Capture the cell that displays the provided text and extract its (x, y) central coordinate. 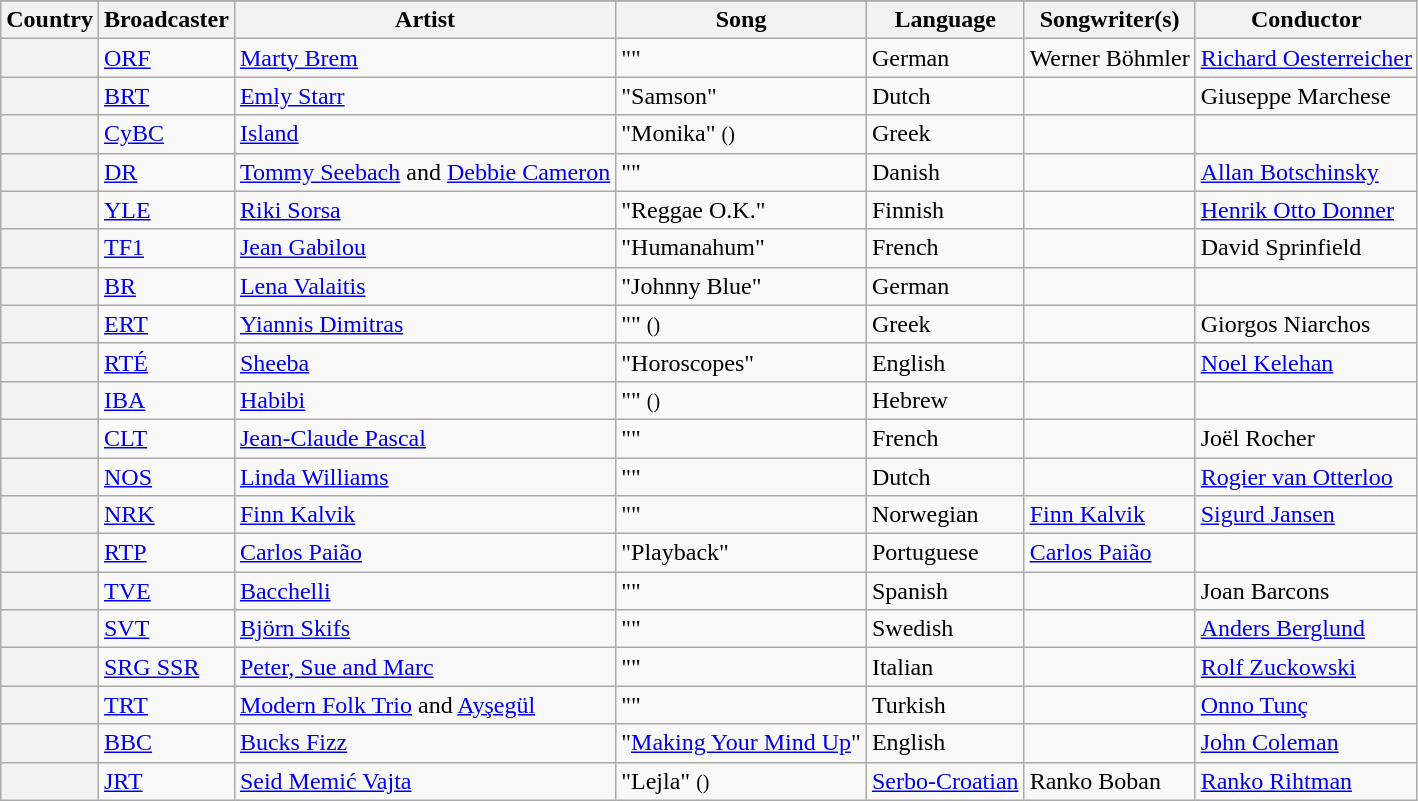
Portuguese (945, 553)
Sigurd Jansen (1306, 515)
Henrik Otto Donner (1306, 210)
Italian (945, 667)
"Johnny Blue" (742, 286)
Country (50, 20)
NRK (166, 515)
Onno Tunç (1306, 705)
Sheeba (424, 362)
"Lejla" () (742, 781)
"Making Your Mind Up" (742, 743)
Lena Valaitis (424, 286)
Conductor (1306, 20)
"Samson" (742, 96)
Songwriter(s) (1110, 20)
Rogier van Otterloo (1306, 477)
Tommy Seebach and Debbie Cameron (424, 172)
Artist (424, 20)
Noel Kelehan (1306, 362)
DR (166, 172)
IBA (166, 400)
Danish (945, 172)
Allan Botschinsky (1306, 172)
Giuseppe Marchese (1306, 96)
Werner Böhmler (1110, 58)
"Humanahum" (742, 248)
Emly Starr (424, 96)
Rolf Zuckowski (1306, 667)
Finnish (945, 210)
Norwegian (945, 515)
John Coleman (1306, 743)
Ranko Boban (1110, 781)
CLT (166, 438)
BR (166, 286)
Giorgos Niarchos (1306, 324)
Seid Memić Vajta (424, 781)
RTP (166, 553)
Linda Williams (424, 477)
BBC (166, 743)
BRT (166, 96)
Björn Skifs (424, 629)
Richard Oesterreicher (1306, 58)
NOS (166, 477)
"Playback" (742, 553)
Island (424, 134)
Turkish (945, 705)
Habibi (424, 400)
Joan Barcons (1306, 591)
Hebrew (945, 400)
Bucks Fizz (424, 743)
Ranko Rihtman (1306, 781)
ORF (166, 58)
TF1 (166, 248)
JRT (166, 781)
Marty Brem (424, 58)
TVE (166, 591)
RTÉ (166, 362)
CyBC (166, 134)
Jean-Claude Pascal (424, 438)
SVT (166, 629)
Joël Rocher (1306, 438)
ERT (166, 324)
Jean Gabilou (424, 248)
YLE (166, 210)
David Sprinfield (1306, 248)
Swedish (945, 629)
SRG SSR (166, 667)
Serbo-Croatian (945, 781)
Peter, Sue and Marc (424, 667)
Language (945, 20)
Riki Sorsa (424, 210)
Modern Folk Trio and Ayşegül (424, 705)
Anders Berglund (1306, 629)
"Horoscopes" (742, 362)
TRT (166, 705)
"Monika" () (742, 134)
Yiannis Dimitras (424, 324)
"Reggae O.K." (742, 210)
Spanish (945, 591)
Broadcaster (166, 20)
Bacchelli (424, 591)
Song (742, 20)
